Provide the (x, y) coordinate of the cell's center where the given text is located.  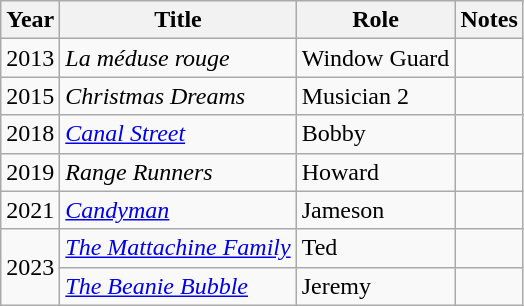
Role (376, 20)
2019 (30, 172)
Notes (489, 20)
Howard (376, 172)
Range Runners (178, 172)
La méduse rouge (178, 58)
Christmas Dreams (178, 96)
Jeremy (376, 286)
Ted (376, 248)
Jameson (376, 210)
Musician 2 (376, 96)
2021 (30, 210)
Canal Street (178, 134)
The Beanie Bubble (178, 286)
Candyman (178, 210)
Bobby (376, 134)
Title (178, 20)
Window Guard (376, 58)
The Mattachine Family (178, 248)
2013 (30, 58)
Year (30, 20)
2018 (30, 134)
2015 (30, 96)
2023 (30, 267)
